Detect which cell encompasses the target text, then output its [X, Y] center coordinate. 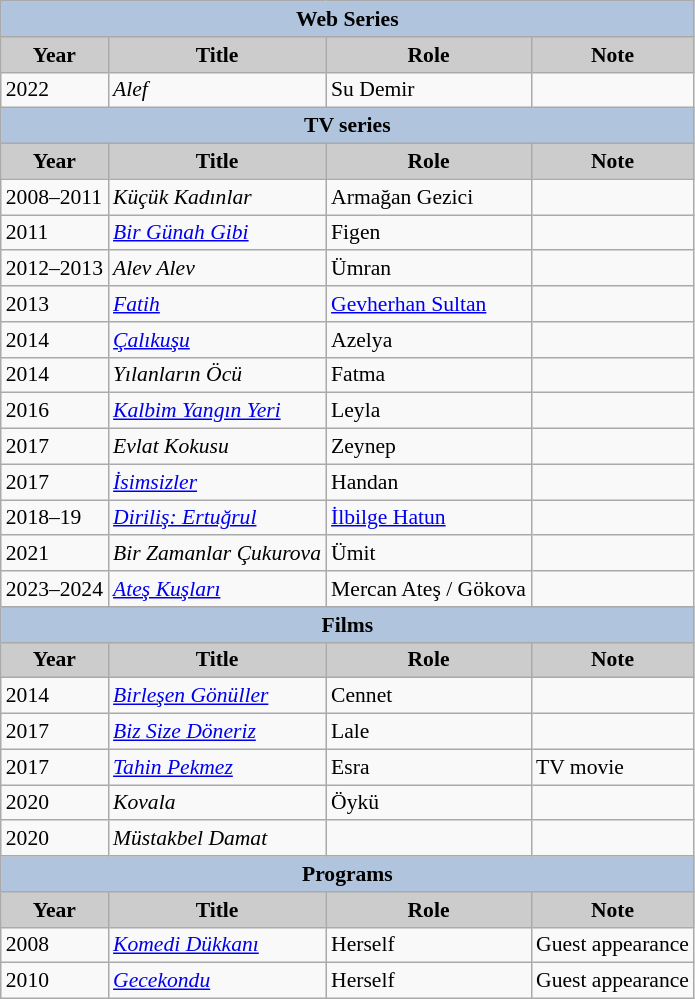
Gecekondu [217, 981]
2018–19 [54, 518]
Web Series [348, 19]
Diriliş: Ertuğrul [217, 518]
Tahin Pekmez [217, 767]
Öykü [428, 803]
Cennet [428, 696]
Figen [428, 233]
Kalbim Yangın Yeri [217, 411]
Ümit [428, 554]
Kovala [217, 803]
2011 [54, 233]
Müstakbel Damat [217, 839]
Alef [217, 90]
Ateş Kuşları [217, 589]
2023–2024 [54, 589]
Çalıkuşu [217, 340]
Bir Zamanlar Çukurova [217, 554]
2012–2013 [54, 269]
Mercan Ateş / Gökova [428, 589]
2016 [54, 411]
2008 [54, 945]
Azelya [428, 340]
Gevherhan Sultan [428, 304]
2013 [54, 304]
Lale [428, 732]
2022 [54, 90]
Birleşen Gönüller [217, 696]
Fatma [428, 375]
Su Demir [428, 90]
Komedi Dükkanı [217, 945]
Esra [428, 767]
Alev Alev [217, 269]
Evlat Kokusu [217, 447]
Zeynep [428, 447]
Armağan Gezici [428, 197]
TV movie [612, 767]
Bir Günah Gibi [217, 233]
2010 [54, 981]
2008–2011 [54, 197]
Yılanların Öcü [217, 375]
İlbilge Hatun [428, 518]
Leyla [428, 411]
Fatih [217, 304]
İsimsizler [217, 482]
Films [348, 625]
Programs [348, 874]
Küçük Kadınlar [217, 197]
Biz Size Döneriz [217, 732]
Handan [428, 482]
TV series [348, 126]
2021 [54, 554]
Ümran [428, 269]
